From the cell containing the given text, extract its center point as [x, y] coordinate. 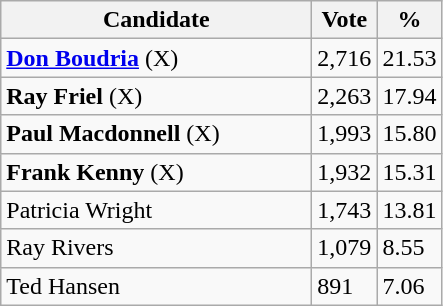
Paul Macdonnell (X) [156, 134]
Ray Friel (X) [156, 96]
Frank Kenny (X) [156, 172]
1,932 [344, 172]
2,263 [344, 96]
1,743 [344, 210]
7.06 [410, 286]
15.80 [410, 134]
2,716 [344, 58]
Patricia Wright [156, 210]
Ted Hansen [156, 286]
15.31 [410, 172]
17.94 [410, 96]
Ray Rivers [156, 248]
21.53 [410, 58]
Don Boudria (X) [156, 58]
8.55 [410, 248]
Candidate [156, 20]
13.81 [410, 210]
% [410, 20]
1,079 [344, 248]
1,993 [344, 134]
Vote [344, 20]
891 [344, 286]
